Search for the cell housing the specified text and yield its [X, Y] center coordinate. 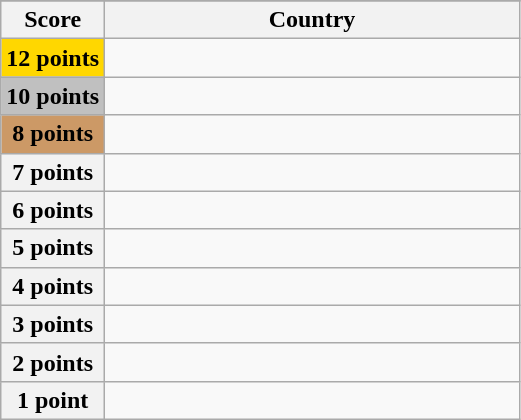
4 points [53, 286]
8 points [53, 134]
3 points [53, 324]
5 points [53, 248]
6 points [53, 210]
Score [53, 20]
Country [312, 20]
10 points [53, 96]
7 points [53, 172]
12 points [53, 58]
2 points [53, 362]
1 point [53, 400]
